From the cell containing the given text, extract its center point as [X, Y] coordinate. 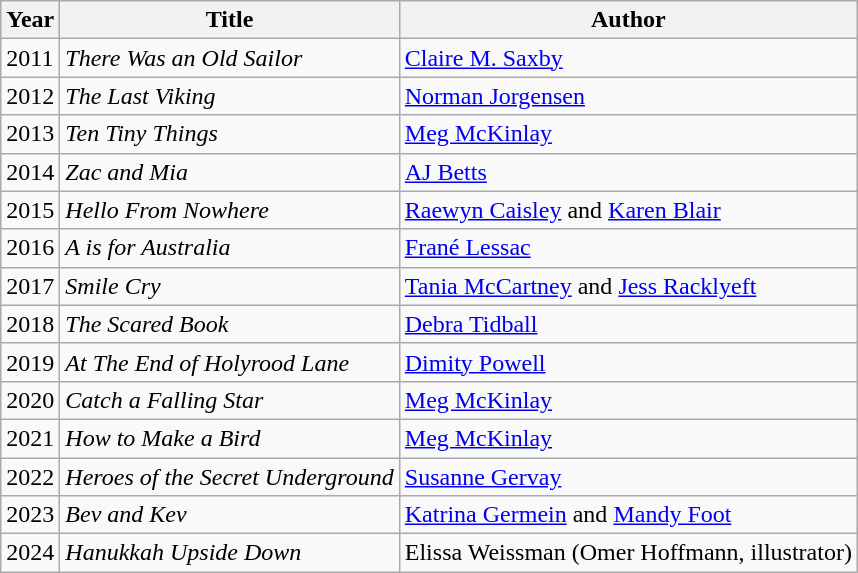
Frané Lessac [628, 248]
Year [30, 20]
There Was an Old Sailor [230, 58]
Debra Tidball [628, 324]
Hanukkah Upside Down [230, 553]
The Last Viking [230, 96]
Title [230, 20]
Zac and Mia [230, 172]
2022 [30, 477]
2024 [30, 553]
2013 [30, 134]
Norman Jorgensen [628, 96]
Catch a Falling Star [230, 400]
At The End of Holyrood Lane [230, 362]
Tania McCartney and Jess Racklyeft [628, 286]
2012 [30, 96]
2019 [30, 362]
AJ Betts [628, 172]
A is for Australia [230, 248]
The Scared Book [230, 324]
Katrina Germein and Mandy Foot [628, 515]
2020 [30, 400]
2015 [30, 210]
2018 [30, 324]
Susanne Gervay [628, 477]
Author [628, 20]
2023 [30, 515]
Ten Tiny Things [230, 134]
Elissa Weissman (Omer Hoffmann, illustrator) [628, 553]
How to Make a Bird [230, 438]
2014 [30, 172]
2017 [30, 286]
2021 [30, 438]
Smile Cry [230, 286]
2011 [30, 58]
Dimity Powell [628, 362]
2016 [30, 248]
Hello From Nowhere [230, 210]
Raewyn Caisley and Karen Blair [628, 210]
Bev and Kev [230, 515]
Claire M. Saxby [628, 58]
Heroes of the Secret Underground [230, 477]
